For the text-containing cell, return its midpoint in (x, y) coordinate format. 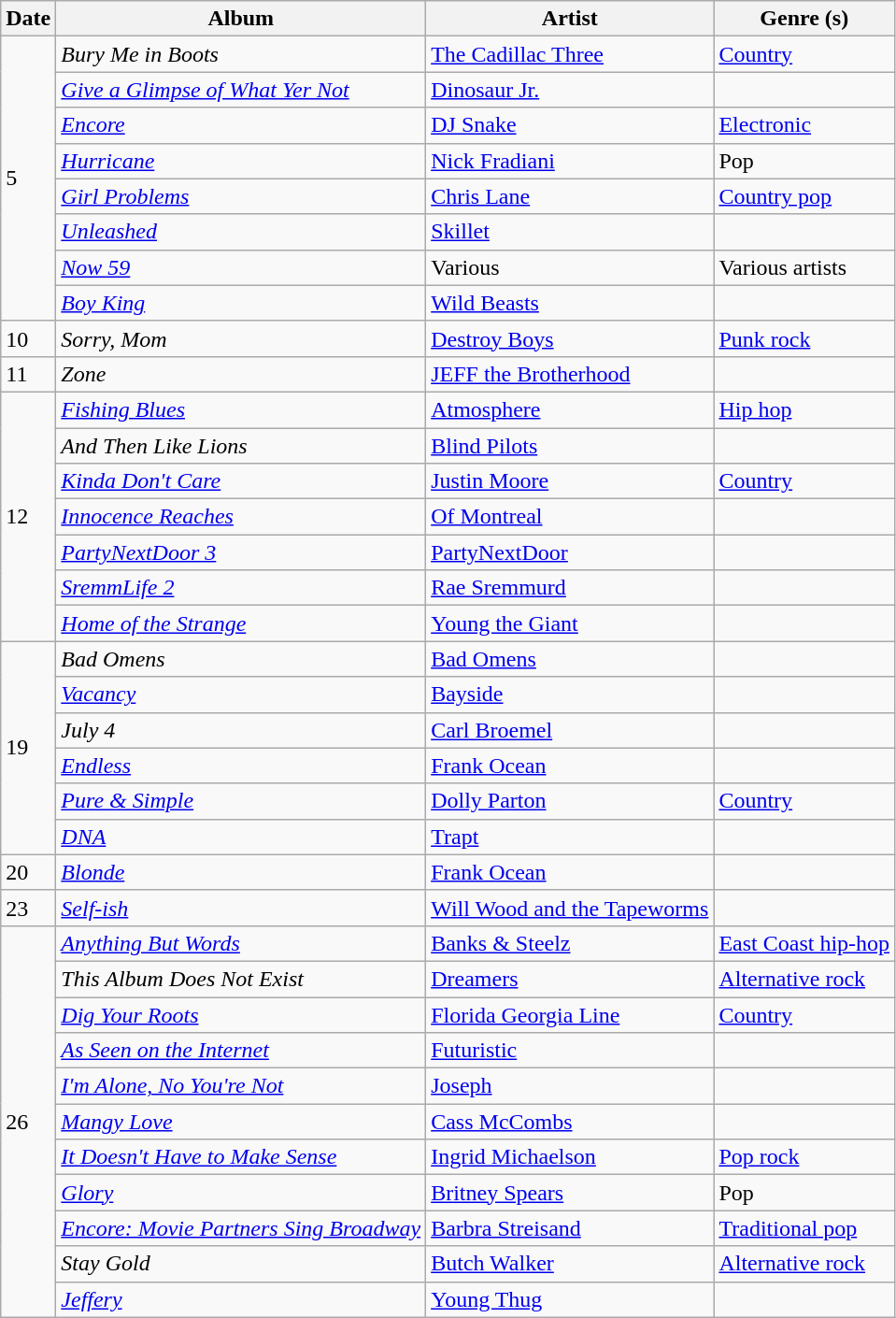
Traditional pop (804, 1228)
Atmosphere (570, 409)
It Doesn't Have to Make Sense (241, 1157)
Nick Fradiani (570, 161)
July 4 (241, 730)
PartyNextDoor 3 (241, 552)
Young the Giant (570, 623)
Rae Sremmurd (570, 588)
19 (28, 748)
Bury Me in Boots (241, 54)
East Coast hip-hop (804, 943)
Trapt (570, 837)
Hip hop (804, 409)
Various (570, 267)
Pure & Simple (241, 801)
Joseph (570, 1086)
Zone (241, 374)
Barbra Streisand (570, 1228)
Wild Beasts (570, 303)
Encore (241, 125)
Various artists (804, 267)
DJ Snake (570, 125)
Vacancy (241, 695)
Of Montreal (570, 517)
Jeffery (241, 1299)
Britney Spears (570, 1193)
Chris Lane (570, 196)
Country pop (804, 196)
5 (28, 179)
Skillet (570, 232)
Futuristic (570, 1051)
Stay Gold (241, 1264)
Encore: Movie Partners Sing Broadway (241, 1228)
Mangy Love (241, 1122)
Punk rock (804, 338)
20 (28, 872)
Genre (s) (804, 19)
Butch Walker (570, 1264)
Will Wood and the Tapeworms (570, 908)
Blind Pilots (570, 446)
Electronic (804, 125)
PartyNextDoor (570, 552)
This Album Does Not Exist (241, 979)
Ingrid Michaelson (570, 1157)
Carl Broemel (570, 730)
Kinda Don't Care (241, 481)
Dig Your Roots (241, 1014)
Boy King (241, 303)
The Cadillac Three (570, 54)
Anything But Words (241, 943)
Fishing Blues (241, 409)
I'm Alone, No You're Not (241, 1086)
Home of the Strange (241, 623)
Pop rock (804, 1157)
12 (28, 516)
Artist (570, 19)
Glory (241, 1193)
Bayside (570, 695)
As Seen on the Internet (241, 1051)
Album (241, 19)
Now 59 (241, 267)
Young Thug (570, 1299)
JEFF the Brotherhood (570, 374)
Hurricane (241, 161)
Destroy Boys (570, 338)
Blonde (241, 872)
Sorry, Mom (241, 338)
Self-ish (241, 908)
DNA (241, 837)
Give a Glimpse of What Yer Not (241, 90)
Dolly Parton (570, 801)
Cass McCombs (570, 1122)
Innocence Reaches (241, 517)
And Then Like Lions (241, 446)
Endless (241, 766)
SremmLife 2 (241, 588)
Dreamers (570, 979)
Banks & Steelz (570, 943)
Justin Moore (570, 481)
10 (28, 338)
Unleashed (241, 232)
Florida Georgia Line (570, 1014)
Girl Problems (241, 196)
Date (28, 19)
23 (28, 908)
11 (28, 374)
26 (28, 1122)
Dinosaur Jr. (570, 90)
